Output the [x, y] coordinate of the center of the cell containing the given text.  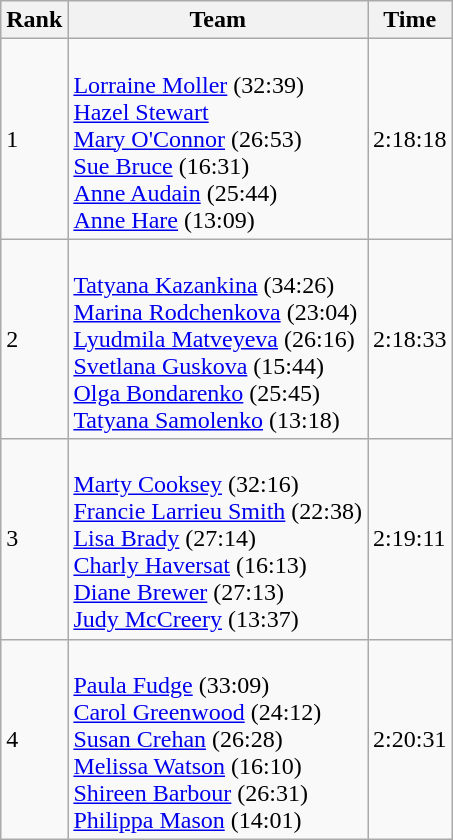
2:18:18 [410, 139]
2 [34, 339]
4 [34, 739]
1 [34, 139]
2:20:31 [410, 739]
Paula Fudge (33:09)Carol Greenwood (24:12)Susan Crehan (26:28)Melissa Watson (16:10)Shireen Barbour (26:31)Philippa Mason (14:01) [218, 739]
Marty Cooksey (32:16)Francie Larrieu Smith (22:38)Lisa Brady (27:14)Charly Haversat (16:13)Diane Brewer (27:13)Judy McCreery (13:37) [218, 539]
Rank [34, 20]
Lorraine Moller (32:39)Hazel StewartMary O'Connor (26:53)Sue Bruce (16:31)Anne Audain (25:44)Anne Hare (13:09) [218, 139]
2:18:33 [410, 339]
Tatyana Kazankina (34:26)Marina Rodchenkova (23:04)Lyudmila Matveyeva (26:16)Svetlana Guskova (15:44)Olga Bondarenko (25:45)Tatyana Samolenko (13:18) [218, 339]
2:19:11 [410, 539]
Time [410, 20]
Team [218, 20]
3 [34, 539]
